Output the [x, y] coordinate of the center of the cell containing the given text.  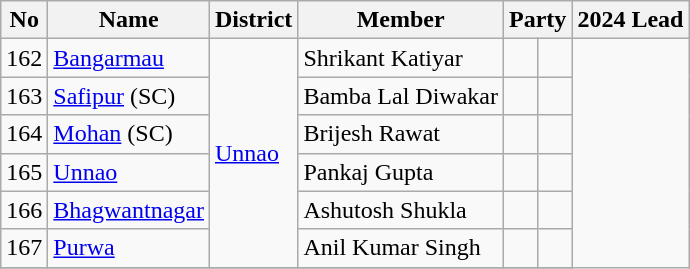
Name [129, 20]
Shrikant Katiyar [401, 58]
Purwa [129, 248]
Member [401, 20]
166 [24, 210]
Pankaj Gupta [401, 172]
Safipur (SC) [129, 96]
163 [24, 96]
Mohan (SC) [129, 134]
2024 Lead [630, 20]
Bangarmau [129, 58]
Anil Kumar Singh [401, 248]
Ashutosh Shukla [401, 210]
165 [24, 172]
Party [538, 20]
167 [24, 248]
Bamba Lal Diwakar [401, 96]
164 [24, 134]
Brijesh Rawat [401, 134]
No [24, 20]
District [253, 20]
162 [24, 58]
Bhagwantnagar [129, 210]
